From the cell containing the given text, extract its center point as [X, Y] coordinate. 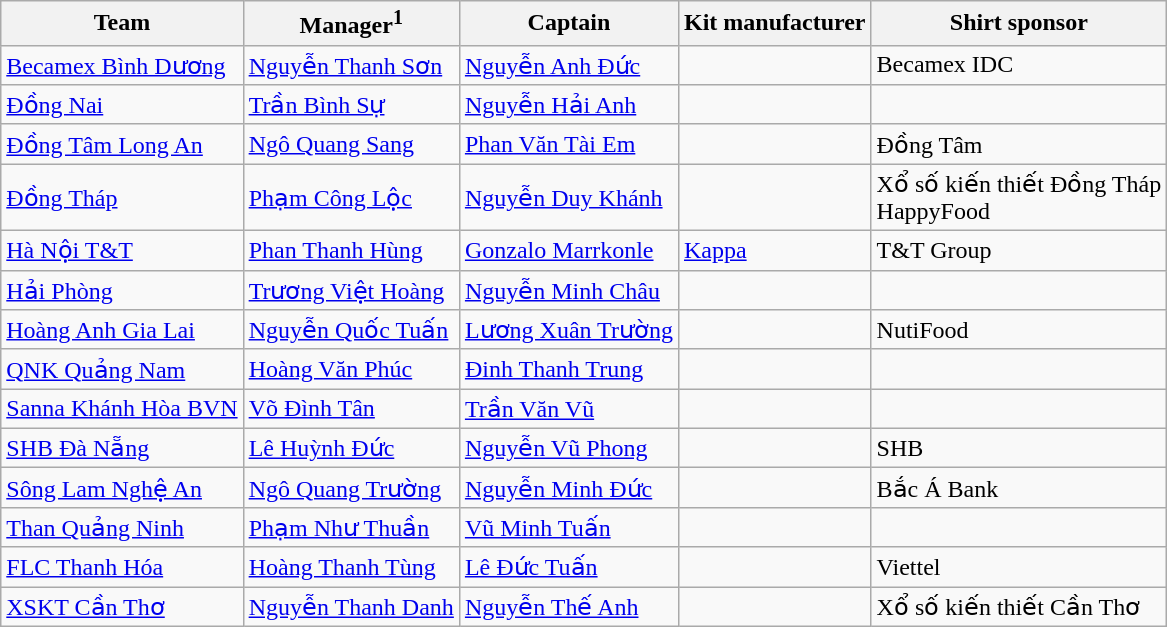
Đồng Tâm Long An [122, 144]
Shirt sponsor [1019, 24]
Viettel [1019, 567]
T&T Group [1019, 251]
Đồng Nai [122, 105]
Hà Nội T&T [122, 251]
XSKT Cần Thơ [122, 607]
Sông Lam Nghệ An [122, 488]
Becamex Bình Dương [122, 65]
Ngô Quang Trường [351, 488]
Captain [568, 24]
Nguyễn Quốc Tuấn [351, 330]
Hoàng Anh Gia Lai [122, 330]
Ngô Quang Sang [351, 144]
Team [122, 24]
Võ Đình Tân [351, 409]
Vũ Minh Tuấn [568, 527]
Xổ số kiến thiết Cần Thơ [1019, 607]
SHB [1019, 448]
Đồng Tháp [122, 198]
Nguyễn Vũ Phong [568, 448]
Phạm Công Lộc [351, 198]
Gonzalo Marrkonle [568, 251]
Than Quảng Ninh [122, 527]
Nguyễn Hải Anh [568, 105]
Xổ số kiến thiết Đồng Tháp HappyFood [1019, 198]
Nguyễn Thanh Sơn [351, 65]
Nguyễn Minh Châu [568, 290]
Sanna Khánh Hòa BVN [122, 409]
Hoàng Văn Phúc [351, 369]
Đinh Thanh Trung [568, 369]
Trần Bình Sự [351, 105]
Nguyễn Anh Đức [568, 65]
Kappa [774, 251]
Trần Văn Vũ [568, 409]
Kit manufacturer [774, 24]
Trương Việt Hoàng [351, 290]
Manager1 [351, 24]
SHB Đà Nẵng [122, 448]
Bắc Á Bank [1019, 488]
Lương Xuân Trường [568, 330]
Nguyễn Duy Khánh [568, 198]
Phạm Như Thuần [351, 527]
Nguyễn Thanh Danh [351, 607]
QNK Quảng Nam [122, 369]
Nguyễn Minh Đức [568, 488]
NutiFood [1019, 330]
Hải Phòng [122, 290]
Lê Đức Tuấn [568, 567]
Đồng Tâm [1019, 144]
Hoàng Thanh Tùng [351, 567]
Lê Huỳnh Đức [351, 448]
Phan Thanh Hùng [351, 251]
Phan Văn Tài Em [568, 144]
Nguyễn Thế Anh [568, 607]
Becamex IDC [1019, 65]
FLC Thanh Hóa [122, 567]
